Pinpoint the cell where the given text exists, returning its (x, y) midpoint coordinate. 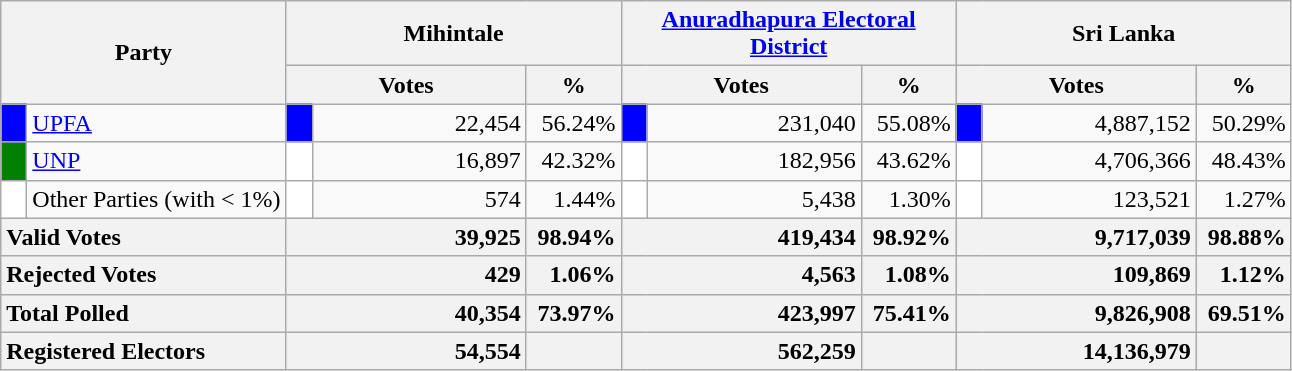
419,434 (741, 237)
48.43% (1244, 161)
231,040 (754, 123)
56.24% (574, 123)
43.62% (908, 161)
429 (406, 275)
182,956 (754, 161)
16,897 (419, 161)
574 (419, 199)
Other Parties (with < 1%) (156, 199)
Party (144, 52)
98.94% (574, 237)
1.06% (574, 275)
Anuradhapura Electoral District (788, 34)
Mihintale (454, 34)
Sri Lanka (1124, 34)
69.51% (1244, 313)
14,136,979 (1076, 351)
5,438 (754, 199)
1.12% (1244, 275)
123,521 (1089, 199)
4,706,366 (1089, 161)
54,554 (406, 351)
UNP (156, 161)
562,259 (741, 351)
9,717,039 (1076, 237)
42.32% (574, 161)
109,869 (1076, 275)
Valid Votes (144, 237)
Total Polled (144, 313)
40,354 (406, 313)
1.27% (1244, 199)
Rejected Votes (144, 275)
50.29% (1244, 123)
1.44% (574, 199)
98.88% (1244, 237)
UPFA (156, 123)
9,826,908 (1076, 313)
22,454 (419, 123)
98.92% (908, 237)
4,563 (741, 275)
55.08% (908, 123)
423,997 (741, 313)
75.41% (908, 313)
Registered Electors (144, 351)
39,925 (406, 237)
1.08% (908, 275)
73.97% (574, 313)
4,887,152 (1089, 123)
1.30% (908, 199)
